From the cell containing the given text, extract its center point as [X, Y] coordinate. 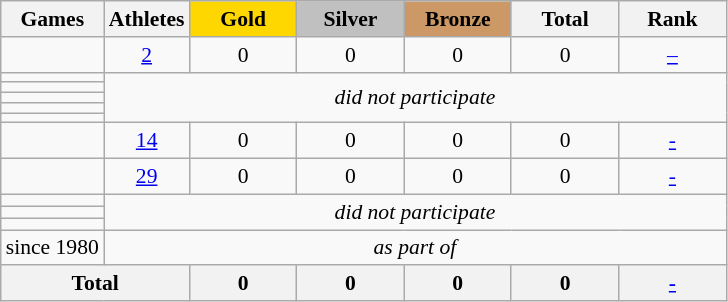
Silver [350, 19]
– [672, 55]
14 [147, 141]
Games [52, 19]
since 1980 [52, 248]
Gold [242, 19]
2 [147, 55]
29 [147, 177]
Rank [672, 19]
Bronze [458, 19]
Athletes [147, 19]
as part of [415, 248]
